Extract the [X, Y] coordinate from the center of the cell holding the provided text.  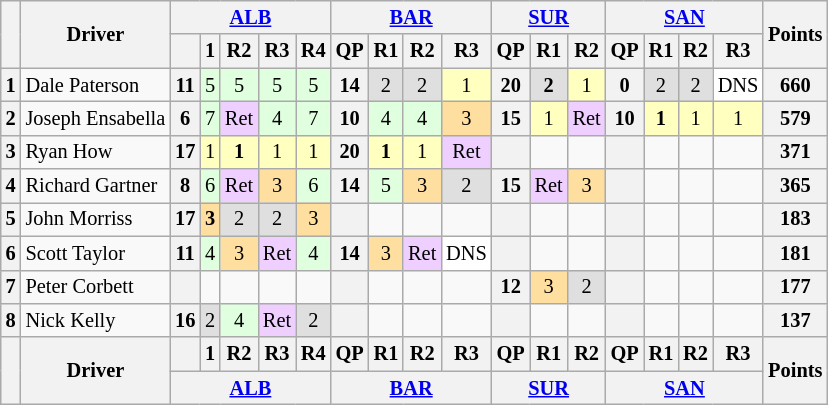
579 [795, 118]
12 [511, 287]
Richard Gartner [96, 186]
16 [185, 320]
137 [795, 320]
365 [795, 186]
660 [795, 85]
371 [795, 152]
Peter Corbett [96, 287]
0 [625, 85]
181 [795, 253]
183 [795, 219]
177 [795, 287]
Dale Paterson [96, 85]
John Morriss [96, 219]
Nick Kelly [96, 320]
Ryan How [96, 152]
Scott Taylor [96, 253]
Joseph Ensabella [96, 118]
